Scan for the cell matching the given text and deliver its (X, Y) coordinate at center. 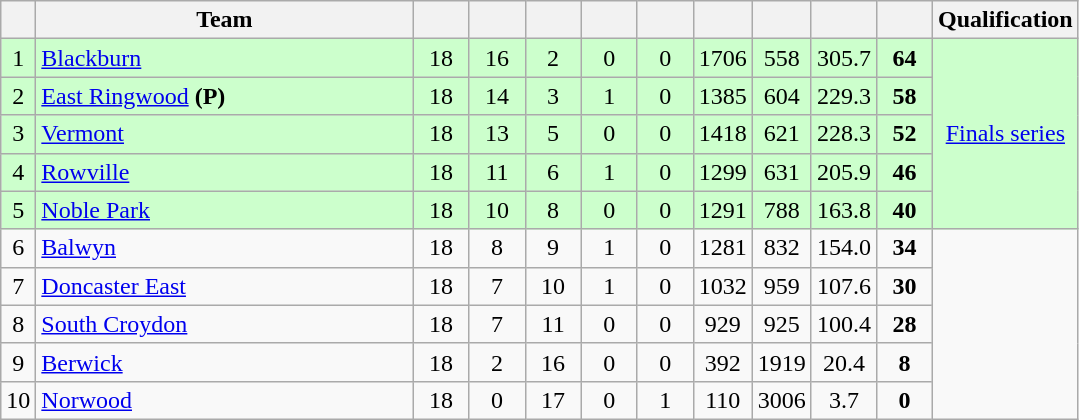
Finals series (1005, 134)
1418 (722, 134)
East Ringwood (P) (224, 96)
925 (782, 324)
Noble Park (224, 210)
64 (904, 58)
20.4 (844, 362)
Vermont (224, 134)
558 (782, 58)
58 (904, 96)
Doncaster East (224, 286)
1706 (722, 58)
1032 (722, 286)
1919 (782, 362)
28 (904, 324)
107.6 (844, 286)
Balwyn (224, 248)
52 (904, 134)
1281 (722, 248)
17 (553, 400)
305.7 (844, 58)
154.0 (844, 248)
14 (497, 96)
Qualification (1005, 20)
1291 (722, 210)
1385 (722, 96)
3006 (782, 400)
40 (904, 210)
163.8 (844, 210)
929 (722, 324)
1299 (722, 172)
Blackburn (224, 58)
110 (722, 400)
205.9 (844, 172)
392 (722, 362)
3.7 (844, 400)
Norwood (224, 400)
788 (782, 210)
Berwick (224, 362)
4 (18, 172)
13 (497, 134)
100.4 (844, 324)
34 (904, 248)
959 (782, 286)
832 (782, 248)
228.3 (844, 134)
Rowville (224, 172)
631 (782, 172)
604 (782, 96)
229.3 (844, 96)
South Croydon (224, 324)
46 (904, 172)
Team (224, 20)
621 (782, 134)
30 (904, 286)
